Output the [X, Y] coordinate of the center of the cell containing the given text.  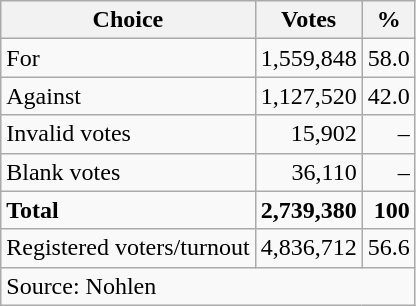
2,739,380 [308, 210]
100 [388, 210]
58.0 [388, 58]
Source: Nohlen [208, 286]
% [388, 20]
Choice [128, 20]
Total [128, 210]
1,559,848 [308, 58]
Invalid votes [128, 134]
Against [128, 96]
Votes [308, 20]
42.0 [388, 96]
36,110 [308, 172]
Registered voters/turnout [128, 248]
For [128, 58]
Blank votes [128, 172]
1,127,520 [308, 96]
56.6 [388, 248]
4,836,712 [308, 248]
15,902 [308, 134]
